Identify which cell holds the provided text, then report its (X, Y) central coordinate. 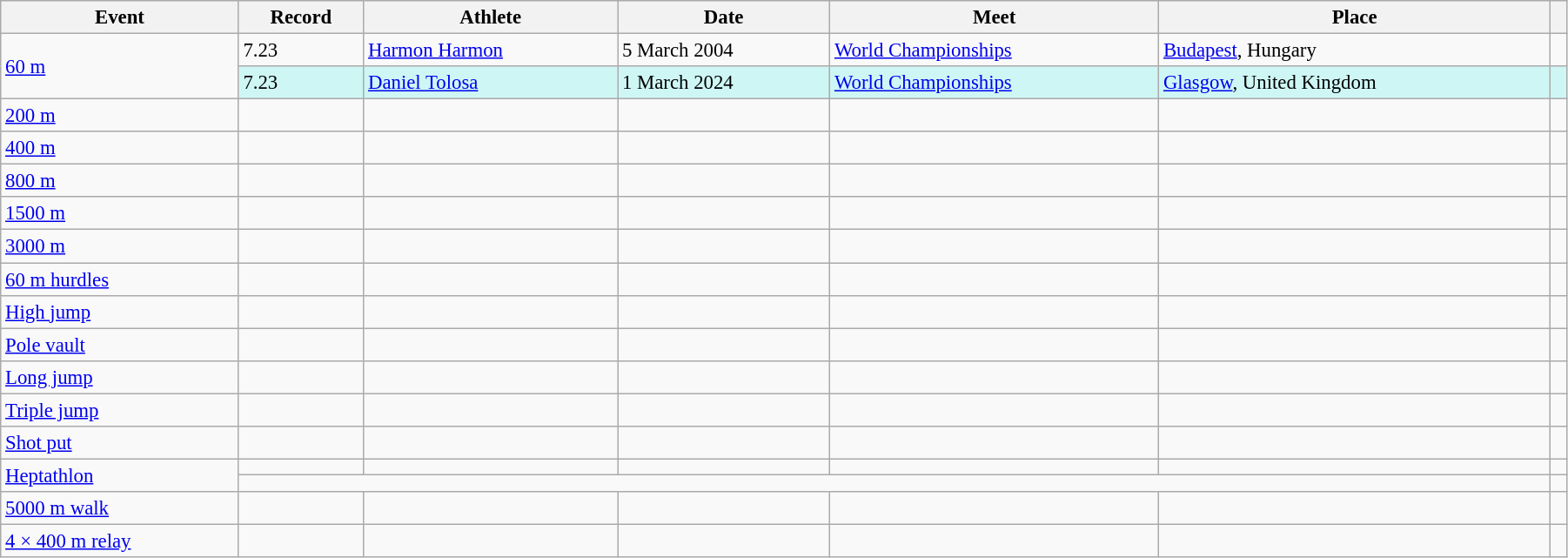
Pole vault (120, 345)
5 March 2004 (724, 50)
Harmon Harmon (491, 50)
400 m (120, 148)
200 m (120, 116)
Glasgow, United Kingdom (1355, 83)
Daniel Tolosa (491, 83)
3000 m (120, 246)
Triple jump (120, 410)
High jump (120, 312)
60 m (120, 66)
Date (724, 17)
Heptathlon (120, 475)
5000 m walk (120, 508)
4 × 400 m relay (120, 541)
Record (301, 17)
60 m hurdles (120, 279)
Budapest, Hungary (1355, 50)
Meet (995, 17)
1 March 2024 (724, 83)
Event (120, 17)
Long jump (120, 377)
Place (1355, 17)
Athlete (491, 17)
1500 m (120, 213)
Shot put (120, 443)
800 m (120, 181)
